Pinpoint the cell where the given text exists, returning its [X, Y] midpoint coordinate. 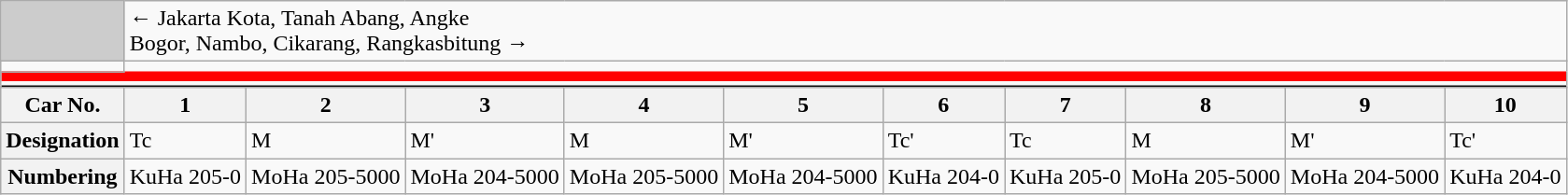
Car No. [63, 104]
← Jakarta Kota, Tanah Abang, AngkeBogor, Nambo, Cikarang, Rangkasbitung → [845, 32]
6 [943, 104]
5 [803, 104]
3 [485, 104]
2 [326, 104]
7 [1066, 104]
4 [643, 104]
Designation [63, 140]
10 [1505, 104]
8 [1206, 104]
1 [185, 104]
Numbering [63, 176]
9 [1364, 104]
